Output the (x, y) coordinate of the center of the cell containing the given text.  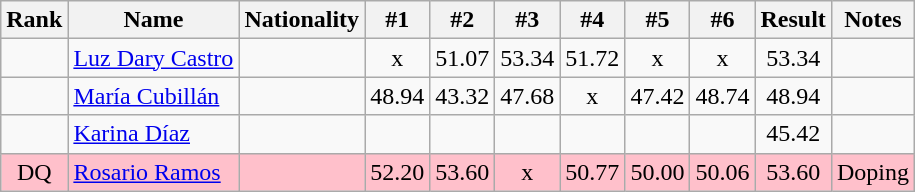
50.77 (592, 172)
#6 (722, 20)
Karina Díaz (154, 134)
43.32 (462, 96)
Result (793, 20)
#1 (398, 20)
Luz Dary Castro (154, 58)
Doping (872, 172)
#4 (592, 20)
45.42 (793, 134)
#5 (658, 20)
DQ (34, 172)
48.74 (722, 96)
47.42 (658, 96)
#2 (462, 20)
51.07 (462, 58)
52.20 (398, 172)
51.72 (592, 58)
#3 (528, 20)
50.00 (658, 172)
Notes (872, 20)
50.06 (722, 172)
Rank (34, 20)
Nationality (302, 20)
Rosario Ramos (154, 172)
María Cubillán (154, 96)
Name (154, 20)
47.68 (528, 96)
